Output the [X, Y] coordinate of the center of the cell containing the given text.  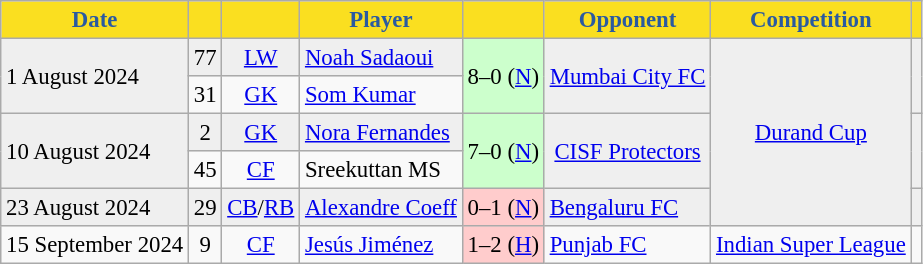
29 [206, 208]
31 [206, 95]
Mumbai City FC [627, 76]
8–0 (N) [503, 76]
CISF Protectors [627, 152]
2 [206, 133]
10 August 2024 [95, 152]
Nora Fernandes [382, 133]
Bengaluru FC [627, 208]
Date [95, 20]
9 [206, 245]
Competition [811, 20]
Durand Cup [811, 133]
Som Kumar [382, 95]
45 [206, 170]
CB/RB [261, 208]
15 September 2024 [95, 245]
Noah Sadaoui [382, 58]
Indian Super League [811, 245]
Punjab FC [627, 245]
LW [261, 58]
Jesús Jiménez [382, 245]
Sreekuttan MS [382, 170]
Opponent [627, 20]
1–2 (H) [503, 245]
23 August 2024 [95, 208]
7–0 (N) [503, 152]
Player [382, 20]
0–1 (N) [503, 208]
Alexandre Coeff [382, 208]
1 August 2024 [95, 76]
77 [206, 58]
